Locate the cell with the specified text and output its (X, Y) center coordinate. 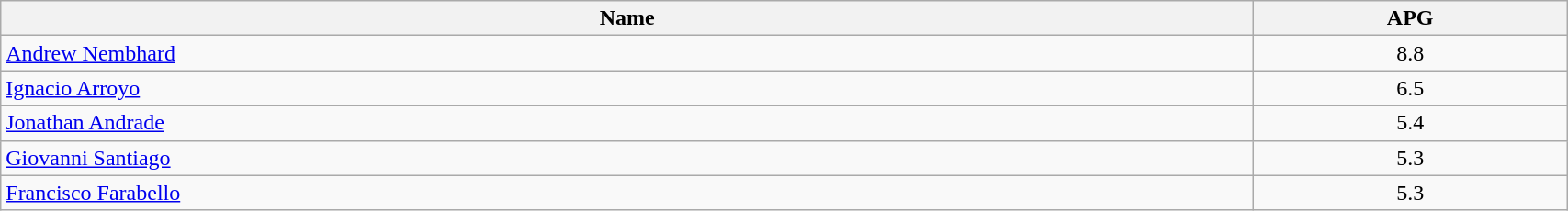
Name (627, 18)
Ignacio Arroyo (627, 88)
Jonathan Andrade (627, 123)
6.5 (1411, 88)
Andrew Nembhard (627, 53)
5.4 (1411, 123)
Francisco Farabello (627, 193)
8.8 (1411, 53)
APG (1411, 18)
Giovanni Santiago (627, 158)
